Find where the given text appears and provide that cell's center as (x, y) coordinate. 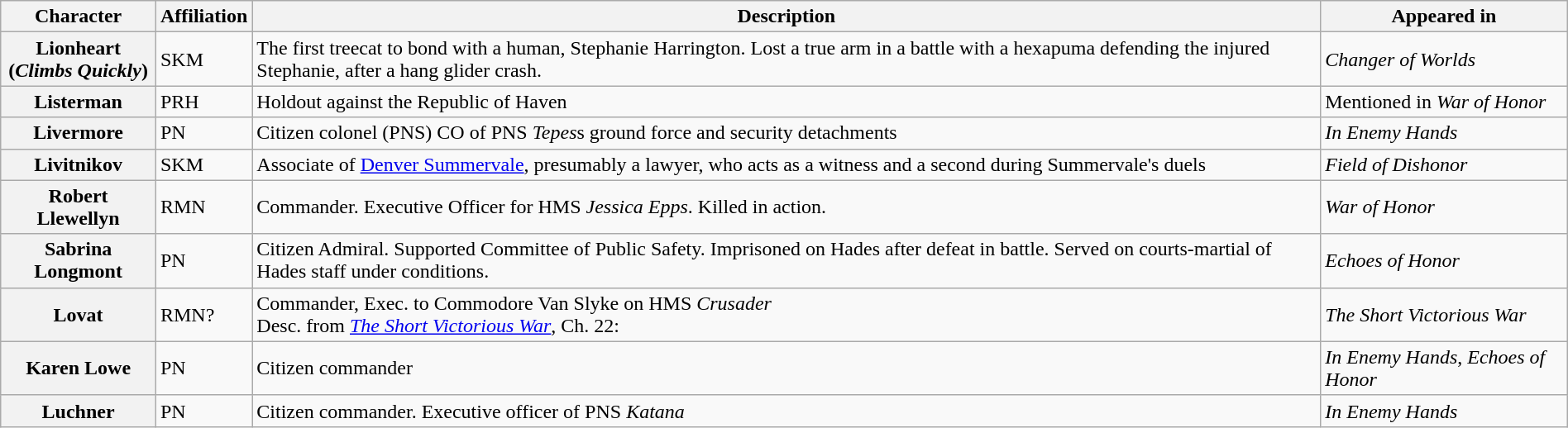
Livitnikov (79, 164)
Sabrina Longmont (79, 261)
Holdout against the Republic of Haven (786, 102)
Robert Llewellyn (79, 207)
Commander, Exec. to Commodore Van Slyke on HMS CrusaderDesc. from The Short Victorious War, Ch. 22: (786, 314)
Luchner (79, 411)
Field of Dishonor (1444, 164)
Appeared in (1444, 17)
PRH (203, 102)
Lionheart(Climbs Quickly) (79, 59)
Listerman (79, 102)
Affiliation (203, 17)
Karen Lowe (79, 369)
RMN? (203, 314)
In Enemy Hands, Echoes of Honor (1444, 369)
Citizen commander (786, 369)
Citizen colonel (PNS) CO of PNS Tepess ground force and security detachments (786, 133)
RMN (203, 207)
Lovat (79, 314)
War of Honor (1444, 207)
Citizen commander. Executive officer of PNS Katana (786, 411)
Mentioned in War of Honor (1444, 102)
Commander. Executive Officer for HMS Jessica Epps. Killed in action. (786, 207)
The Short Victorious War (1444, 314)
Changer of Worlds (1444, 59)
Associate of Denver Summervale, presumably a lawyer, who acts as a witness and a second during Summervale's duels (786, 164)
Description (786, 17)
Livermore (79, 133)
Echoes of Honor (1444, 261)
Character (79, 17)
